From the cell containing the given text, extract its center point as [x, y] coordinate. 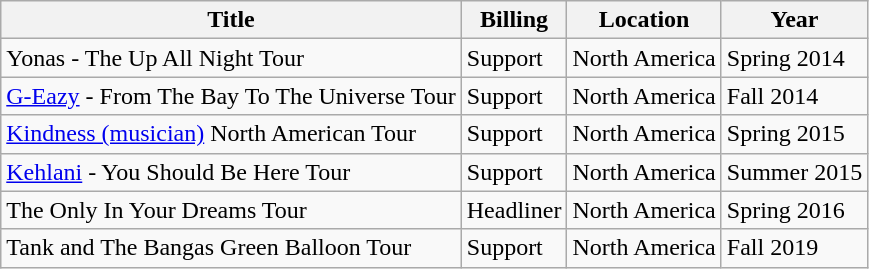
Yonas - The Up All Night Tour [231, 58]
Fall 2019 [794, 248]
Spring 2016 [794, 210]
Tank and The Bangas Green Balloon Tour [231, 248]
Year [794, 20]
Spring 2015 [794, 134]
Billing [514, 20]
Kindness (musician) North American Tour [231, 134]
Title [231, 20]
Location [644, 20]
Summer 2015 [794, 172]
Spring 2014 [794, 58]
Kehlani - You Should Be Here Tour [231, 172]
Headliner [514, 210]
Fall 2014 [794, 96]
The Only In Your Dreams Tour [231, 210]
G-Eazy - From The Bay To The Universe Tour [231, 96]
